Determine the (X, Y) coordinate at the center of the cell enclosing the given text.  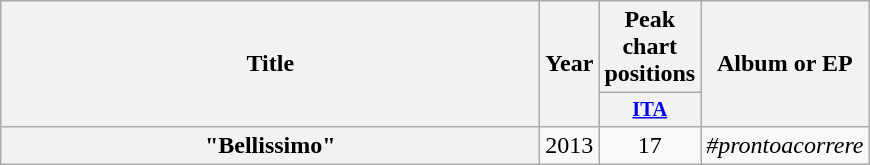
#prontoacorrere (785, 145)
Peak chart positions (650, 47)
2013 (570, 145)
17 (650, 145)
Album or EP (785, 64)
Title (270, 64)
ITA (650, 110)
"Bellissimo" (270, 145)
Year (570, 64)
